Return (x, y) of the center of cell containing provided text 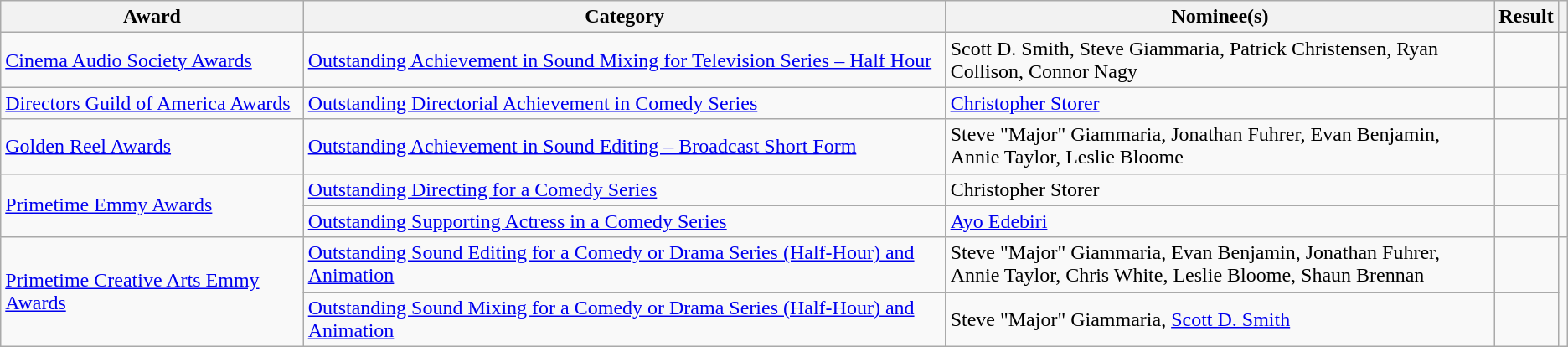
Directors Guild of America Awards (152, 103)
Outstanding Sound Mixing for a Comedy or Drama Series (Half-Hour) and Animation (625, 319)
Primetime Creative Arts Emmy Awards (152, 292)
Ayo Edebiri (1220, 221)
Outstanding Directing for a Comedy Series (625, 189)
Category (625, 17)
Steve "Major" Giammaria, Jonathan Fuhrer, Evan Benjamin, Annie Taylor, Leslie Bloome (1220, 146)
Outstanding Supporting Actress in a Comedy Series (625, 221)
Scott D. Smith, Steve Giammaria, Patrick Christensen, Ryan Collison, Connor Nagy (1220, 60)
Outstanding Sound Editing for a Comedy or Drama Series (Half-Hour) and Animation (625, 265)
Outstanding Achievement in Sound Editing – Broadcast Short Form (625, 146)
Outstanding Directorial Achievement in Comedy Series (625, 103)
Result (1526, 17)
Cinema Audio Society Awards (152, 60)
Nominee(s) (1220, 17)
Primetime Emmy Awards (152, 205)
Outstanding Achievement in Sound Mixing for Television Series – Half Hour (625, 60)
Steve "Major" Giammaria, Scott D. Smith (1220, 319)
Award (152, 17)
Steve "Major" Giammaria, Evan Benjamin, Jonathan Fuhrer, Annie Taylor, Chris White, Leslie Bloome, Shaun Brennan (1220, 265)
Golden Reel Awards (152, 146)
